Provide the [x, y] coordinate of the cell's center where the given text is located.  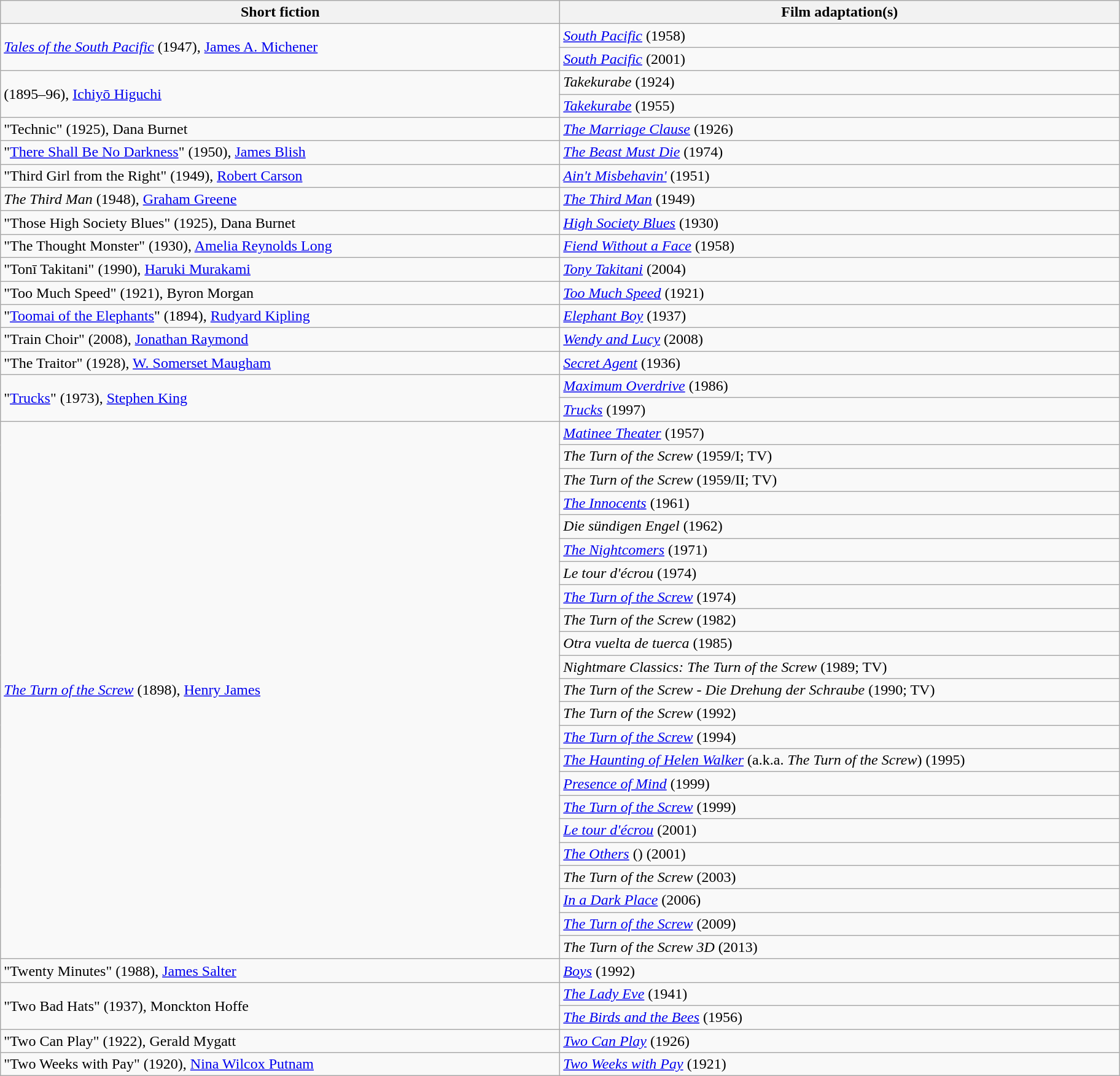
Tales of the South Pacific (1947), James A. Michener [280, 47]
The Lady Eve (1941) [840, 994]
The Marriage Clause (1926) [840, 129]
South Pacific (2001) [840, 59]
South Pacific (1958) [840, 36]
Nightmare Classics: The Turn of the Screw (1989; TV) [840, 666]
Trucks (1997) [840, 410]
Maximum Overdrive (1986) [840, 386]
Takekurabe (1924) [840, 82]
Ain't Misbehavin' (1951) [840, 176]
Boys (1992) [840, 970]
The Turn of the Screw (1898), Henry James [280, 690]
The Turn of the Screw (1959/II; TV) [840, 480]
Matinee Theater (1957) [840, 433]
Tony Takitani (2004) [840, 269]
"Two Weeks with Pay" (1920), Nina Wilcox Putnam [280, 1064]
Elephant Boy (1937) [840, 316]
Die sündigen Engel (1962) [840, 526]
In a Dark Place (2006) [840, 900]
Otra vuelta de tuerca (1985) [840, 643]
"Too Much Speed" (1921), Byron Morgan [280, 293]
The Nightcomers (1971) [840, 550]
Le tour d'écrou (2001) [840, 830]
The Turn of the Screw (1994) [840, 737]
"Those High Society Blues" (1925), Dana Burnet [280, 222]
"The Thought Monster" (1930), Amelia Reynolds Long [280, 246]
Two Can Play (1926) [840, 1041]
The Turn of the Screw (1992) [840, 714]
"Two Bad Hats" (1937), Monckton Hoffe [280, 1005]
Fiend Without a Face (1958) [840, 246]
Wendy and Lucy (2008) [840, 340]
"There Shall Be No Darkness" (1950), James Blish [280, 152]
The Third Man (1948), Graham Greene [280, 199]
"Tonī Takitani" (1990), Haruki Murakami [280, 269]
Short fiction [280, 12]
The Innocents (1961) [840, 503]
The Turn of the Screw 3D (2013) [840, 947]
The Turn of the Screw (1999) [840, 807]
"Trucks" (1973), Stephen King [280, 398]
The Turn of the Screw (2003) [840, 877]
The Turn of the Screw (1982) [840, 620]
"Technic" (1925), Dana Burnet [280, 129]
Takekurabe (1955) [840, 106]
"Two Can Play" (1922), Gerald Mygatt [280, 1041]
The Turn of the Screw - Die Drehung der Schraube (1990; TV) [840, 690]
"Toomai of the Elephants" (1894), Rudyard Kipling [280, 316]
"Twenty Minutes" (1988), James Salter [280, 970]
Too Much Speed (1921) [840, 293]
Secret Agent (1936) [840, 363]
The Haunting of Helen Walker (a.k.a. The Turn of the Screw) (1995) [840, 760]
Film adaptation(s) [840, 12]
"The Traitor" (1928), W. Somerset Maugham [280, 363]
"Train Choir" (2008), Jonathan Raymond [280, 340]
Le tour d'écrou (1974) [840, 573]
The Turn of the Screw (1974) [840, 596]
(1895–96), Ichiyō Higuchi [280, 94]
The Turn of the Screw (1959/I; TV) [840, 456]
The Turn of the Screw (2009) [840, 924]
The Third Man (1949) [840, 199]
Presence of Mind (1999) [840, 784]
"Third Girl from the Right" (1949), Robert Carson [280, 176]
High Society Blues (1930) [840, 222]
The Beast Must Die (1974) [840, 152]
The Others () (2001) [840, 854]
Two Weeks with Pay (1921) [840, 1064]
The Birds and the Bees (1956) [840, 1017]
